Locate the cell with the specified text and output its (X, Y) center coordinate. 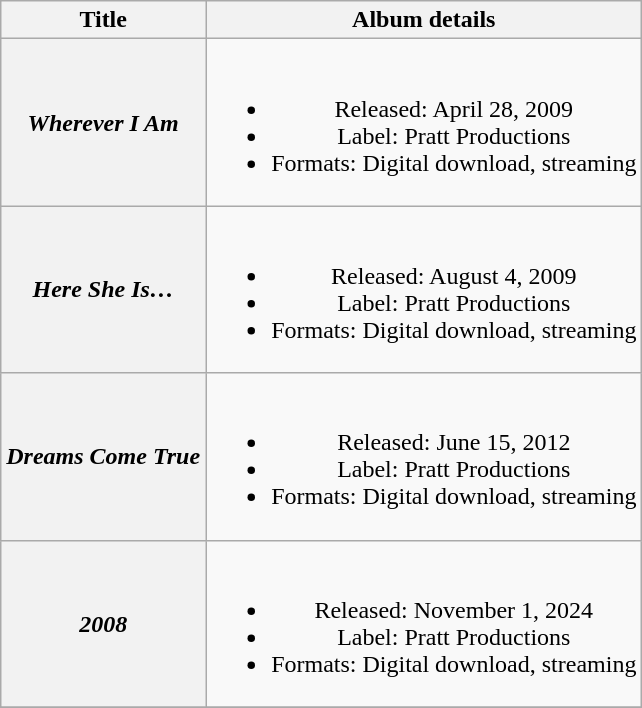
Released: June 15, 2012Label: Pratt ProductionsFormats: Digital download, streaming (424, 456)
Released: April 28, 2009Label: Pratt ProductionsFormats: Digital download, streaming (424, 122)
2008 (104, 624)
Dreams Come True (104, 456)
Album details (424, 20)
Title (104, 20)
Released: November 1, 2024Label: Pratt ProductionsFormats: Digital download, streaming (424, 624)
Released: August 4, 2009Label: Pratt ProductionsFormats: Digital download, streaming (424, 290)
Here She Is… (104, 290)
Wherever I Am (104, 122)
